Scan for the cell matching the given text and deliver its (x, y) coordinate at center. 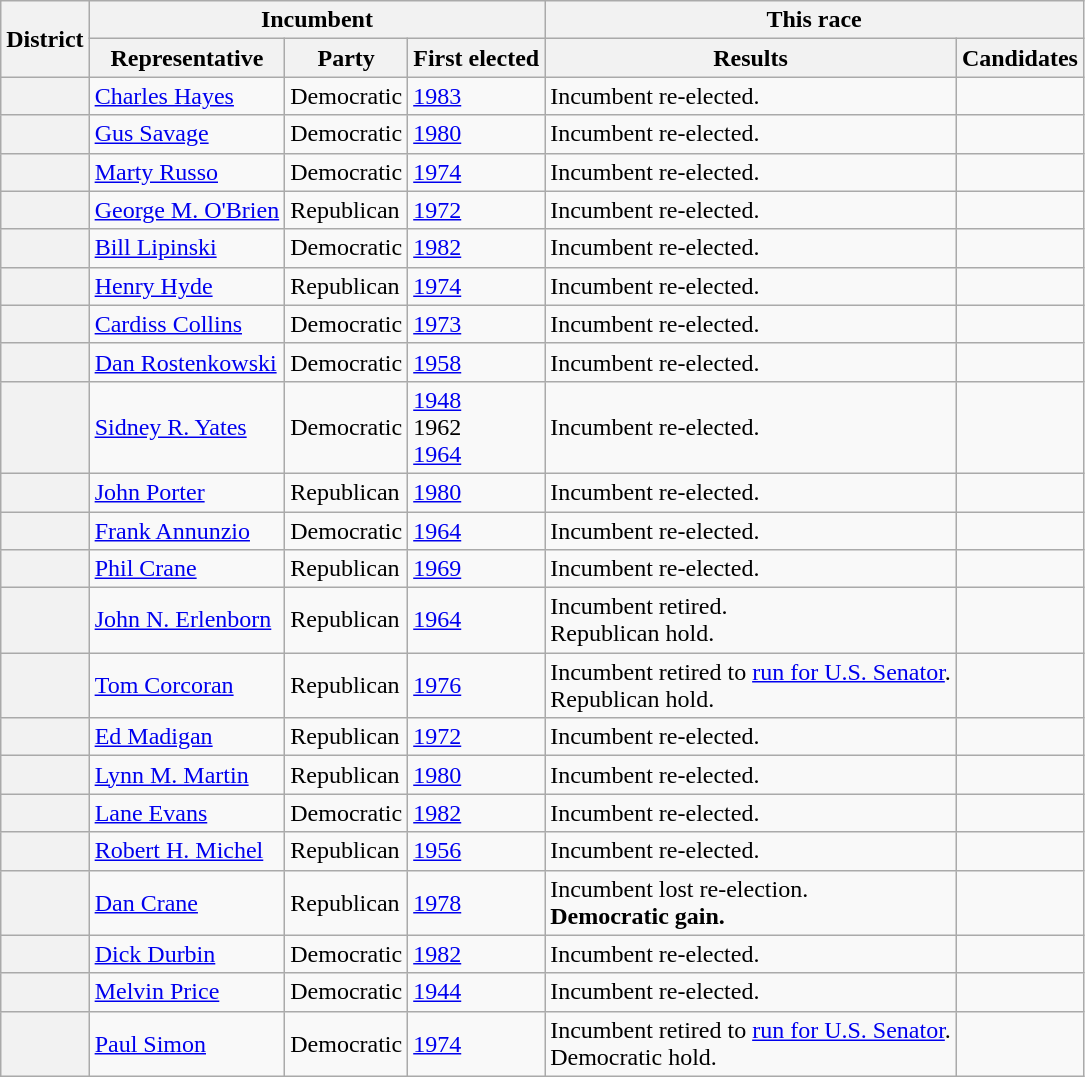
Incumbent retired to run for U.S. Senator.Democratic hold. (751, 1044)
1969 (476, 569)
19481962 1964 (476, 427)
Frank Annunzio (187, 531)
This race (814, 20)
Cardiss Collins (187, 324)
First elected (476, 58)
John Porter (187, 492)
1973 (476, 324)
1958 (476, 362)
1956 (476, 851)
Incumbent lost re-election.Democratic gain. (751, 902)
Lynn M. Martin (187, 775)
Ed Madigan (187, 737)
1983 (476, 96)
George M. O'Brien (187, 210)
John N. Erlenborn (187, 620)
1944 (476, 992)
Sidney R. Yates (187, 427)
Phil Crane (187, 569)
Robert H. Michel (187, 851)
1978 (476, 902)
Bill Lipinski (187, 248)
Charles Hayes (187, 96)
Gus Savage (187, 134)
Marty Russo (187, 172)
District (45, 39)
Dick Durbin (187, 954)
Paul Simon (187, 1044)
Candidates (1020, 58)
Incumbent retired.Republican hold. (751, 620)
Representative (187, 58)
Party (346, 58)
Melvin Price (187, 992)
Tom Corcoran (187, 686)
Results (751, 58)
Lane Evans (187, 813)
Dan Crane (187, 902)
1976 (476, 686)
Henry Hyde (187, 286)
Dan Rostenkowski (187, 362)
Incumbent (317, 20)
Incumbent retired to run for U.S. Senator.Republican hold. (751, 686)
